Locate the cell with the specified text and output its [x, y] center coordinate. 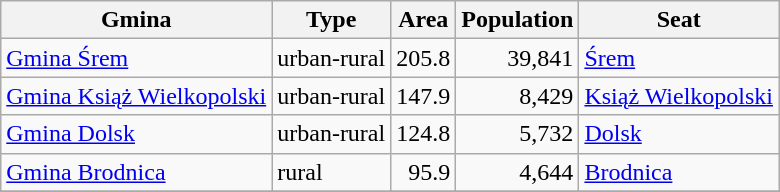
124.8 [424, 134]
Brodnica [679, 172]
Area [424, 20]
4,644 [518, 172]
147.9 [424, 96]
Książ Wielkopolski [679, 96]
Dolsk [679, 134]
Śrem [679, 58]
39,841 [518, 58]
Population [518, 20]
5,732 [518, 134]
Gmina Dolsk [136, 134]
205.8 [424, 58]
Gmina Książ Wielkopolski [136, 96]
8,429 [518, 96]
rural [332, 172]
Gmina Brodnica [136, 172]
95.9 [424, 172]
Gmina [136, 20]
Type [332, 20]
Gmina Śrem [136, 58]
Seat [679, 20]
